Detect which cell encompasses the target text, then output its (x, y) center coordinate. 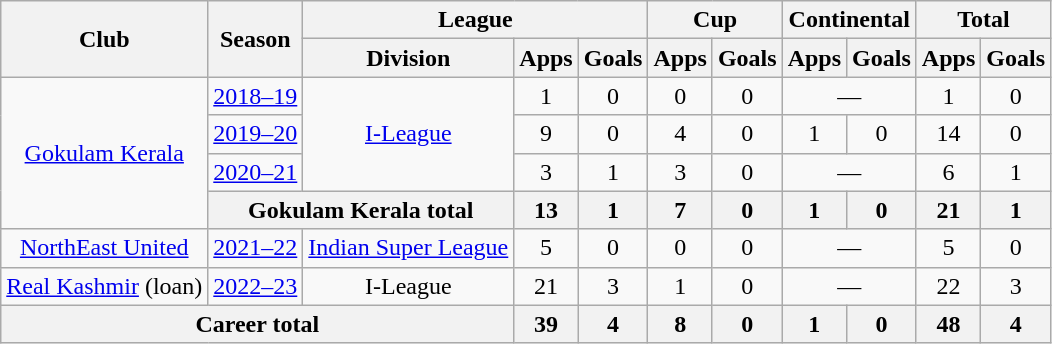
22 (948, 286)
2019–20 (256, 134)
League (476, 20)
Total (983, 20)
Real Kashmir (loan) (104, 286)
9 (546, 134)
2022–23 (256, 286)
Division (408, 58)
Gokulam Kerala total (361, 210)
13 (546, 210)
6 (948, 172)
48 (948, 324)
39 (546, 324)
Continental (849, 20)
NorthEast United (104, 248)
8 (680, 324)
Gokulam Kerala (104, 153)
Season (256, 39)
Club (104, 39)
Indian Super League (408, 248)
2018–19 (256, 96)
Career total (258, 324)
Cup (715, 20)
2021–22 (256, 248)
14 (948, 134)
7 (680, 210)
2020–21 (256, 172)
